Provide the [x, y] coordinate of the cell's center where the given text is located.  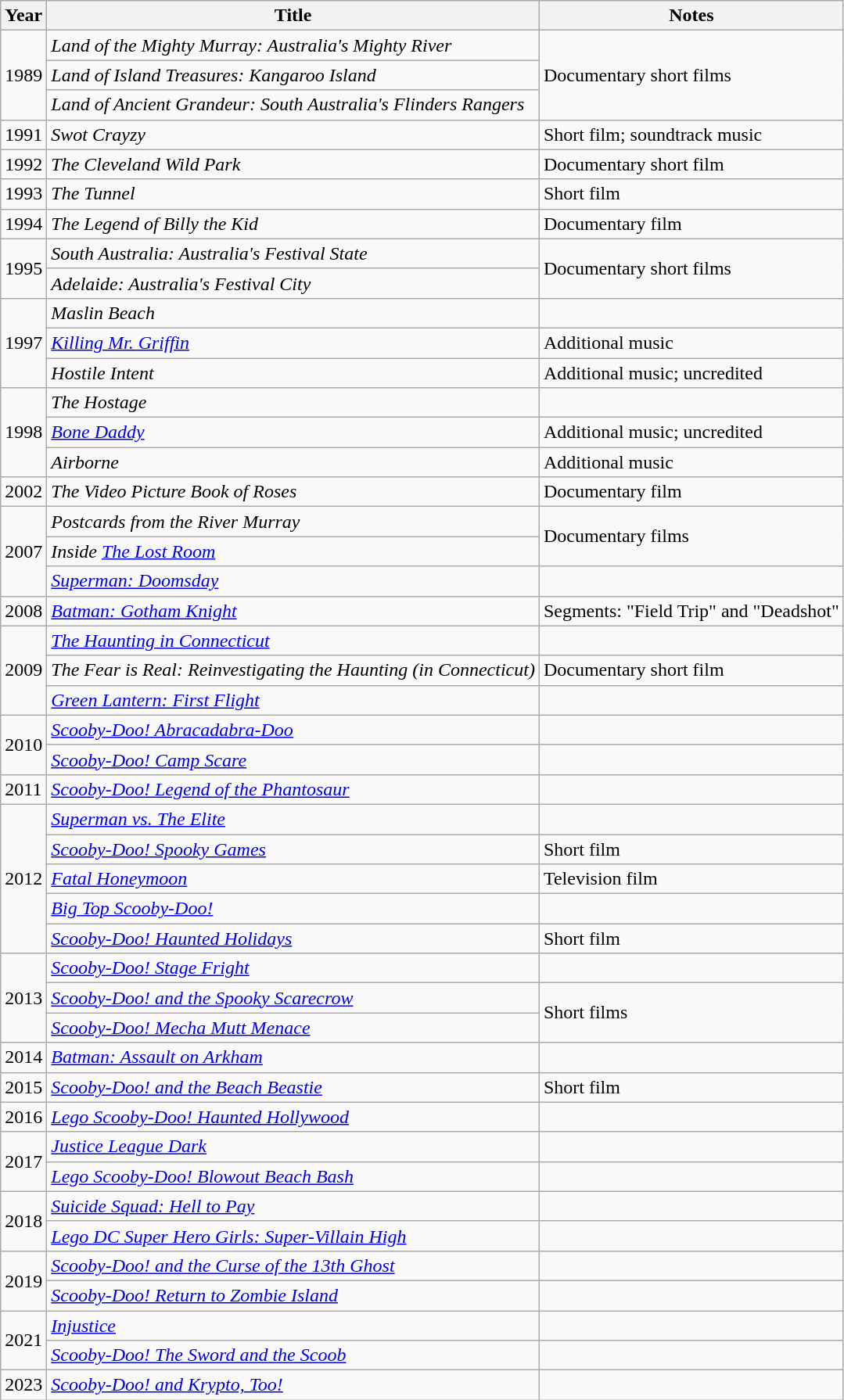
Year [23, 16]
1991 [23, 135]
Scooby-Doo! and the Beach Beastie [293, 1087]
Scooby-Doo! Mecha Mutt Menace [293, 1028]
2011 [23, 789]
Swot Crayzy [293, 135]
2002 [23, 492]
Batman: Assault on Arkham [293, 1057]
Bone Daddy [293, 433]
Scooby-Doo! Haunted Holidays [293, 939]
The Cleveland Wild Park [293, 164]
Land of the Mighty Murray: Australia's Mighty River [293, 45]
The Hostage [293, 403]
Scooby-Doo! and the Spooky Scarecrow [293, 998]
Land of Ancient Grandeur: South Australia's Flinders Rangers [293, 105]
2016 [23, 1117]
Scooby-Doo! and Krypto, Too! [293, 1385]
Justice League Dark [293, 1147]
Big Top Scooby-Doo! [293, 909]
2009 [23, 670]
Hostile Intent [293, 373]
Documentary films [691, 537]
2019 [23, 1280]
2017 [23, 1161]
1998 [23, 433]
Suicide Squad: Hell to Pay [293, 1206]
1992 [23, 164]
Postcards from the River Murray [293, 522]
Superman: Doomsday [293, 581]
Lego Scooby-Doo! Haunted Hollywood [293, 1117]
Short film; soundtrack music [691, 135]
The Tunnel [293, 194]
Killing Mr. Griffin [293, 343]
Television film [691, 879]
Injustice [293, 1326]
2012 [23, 878]
Notes [691, 16]
Green Lantern: First Flight [293, 700]
Scooby-Doo! Spooky Games [293, 849]
2014 [23, 1057]
Maslin Beach [293, 313]
Scooby-Doo! Stage Fright [293, 968]
The Haunting in Connecticut [293, 641]
1997 [23, 343]
Short films [691, 1013]
2018 [23, 1221]
Scooby-Doo! Camp Scare [293, 759]
2010 [23, 745]
Lego DC Super Hero Girls: Super-Villain High [293, 1236]
South Australia: Australia's Festival State [293, 253]
Scooby-Doo! Return to Zombie Island [293, 1295]
1993 [23, 194]
1994 [23, 224]
Adelaide: Australia's Festival City [293, 283]
The Video Picture Book of Roses [293, 492]
The Legend of Billy the Kid [293, 224]
Superman vs. The Elite [293, 819]
The Fear is Real: Reinvestigating the Haunting (in Connecticut) [293, 670]
Lego Scooby-Doo! Blowout Beach Bash [293, 1176]
Scooby-Doo! Legend of the Phantosaur [293, 789]
1989 [23, 75]
Title [293, 16]
Segments: "Field Trip" and "Deadshot" [691, 611]
2013 [23, 998]
2008 [23, 611]
Batman: Gotham Knight [293, 611]
2021 [23, 1341]
Land of Island Treasures: Kangaroo Island [293, 75]
Scooby-Doo! Abracadabra-Doo [293, 730]
2007 [23, 551]
2023 [23, 1385]
Scooby-Doo! The Sword and the Scoob [293, 1355]
Scooby-Doo! and the Curse of the 13th Ghost [293, 1265]
Fatal Honeymoon [293, 879]
2015 [23, 1087]
1995 [23, 268]
Airborne [293, 462]
Inside The Lost Room [293, 551]
